Scan for the cell matching the given text and deliver its [x, y] coordinate at center. 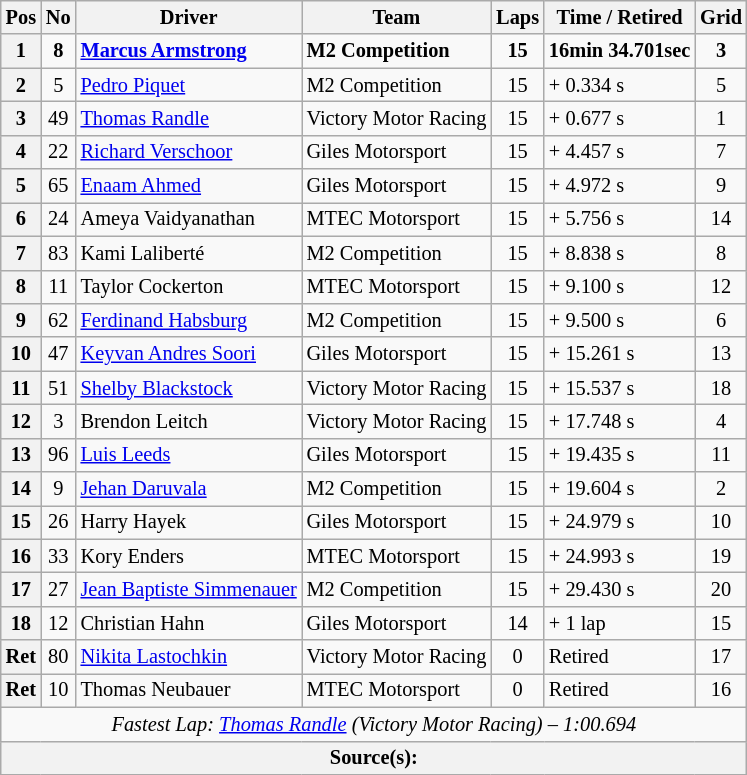
+ 9.100 s [620, 287]
Nikita Lastochkin [189, 657]
+ 15.537 s [620, 388]
49 [58, 118]
22 [58, 152]
Driver [189, 17]
+ 9.500 s [620, 320]
+ 4.972 s [620, 186]
Time / Retired [620, 17]
27 [58, 589]
Ferdinand Habsburg [189, 320]
Harry Hayek [189, 522]
+ 24.979 s [620, 522]
83 [58, 253]
Fastest Lap: Thomas Randle (Victory Motor Racing) – 1:00.694 [374, 724]
Keyvan Andres Soori [189, 354]
Kami Laliberté [189, 253]
Ameya Vaidyanathan [189, 219]
Jean Baptiste Simmenauer [189, 589]
Shelby Blackstock [189, 388]
62 [58, 320]
+ 5.756 s [620, 219]
+ 1 lap [620, 623]
26 [58, 522]
No [58, 17]
47 [58, 354]
Grid [721, 17]
Brendon Leitch [189, 421]
+ 24.993 s [620, 556]
Taylor Cockerton [189, 287]
+ 29.430 s [620, 589]
+ 4.457 s [620, 152]
96 [58, 455]
+ 0.677 s [620, 118]
Christian Hahn [189, 623]
16min 34.701sec [620, 51]
Enaam Ahmed [189, 186]
33 [58, 556]
Thomas Randle [189, 118]
80 [58, 657]
Pos [21, 17]
Marcus Armstrong [189, 51]
19 [721, 556]
+ 8.838 s [620, 253]
Jehan Daruvala [189, 489]
65 [58, 186]
Thomas Neubauer [189, 690]
Pedro Piquet [189, 85]
Team [397, 17]
Laps [518, 17]
+ 15.261 s [620, 354]
+ 19.435 s [620, 455]
+ 19.604 s [620, 489]
24 [58, 219]
Richard Verschoor [189, 152]
20 [721, 589]
51 [58, 388]
+ 0.334 s [620, 85]
Kory Enders [189, 556]
Source(s): [374, 758]
Luis Leeds [189, 455]
+ 17.748 s [620, 421]
